Scan for the cell matching the given text and deliver its (X, Y) coordinate at center. 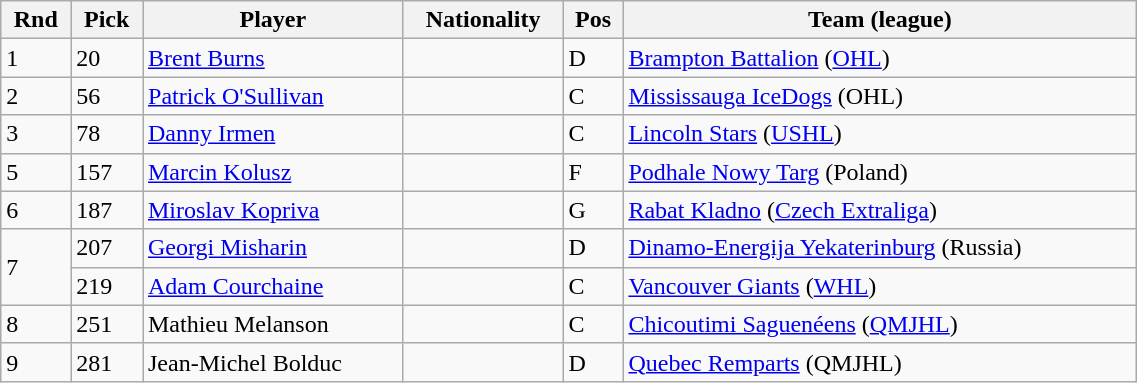
251 (107, 324)
Jean-Michel Bolduc (272, 362)
9 (36, 362)
1 (36, 58)
Nationality (483, 20)
5 (36, 172)
G (593, 210)
281 (107, 362)
Quebec Remparts (QMJHL) (880, 362)
207 (107, 248)
Mathieu Melanson (272, 324)
Georgi Misharin (272, 248)
78 (107, 134)
Lincoln Stars (USHL) (880, 134)
157 (107, 172)
Mississauga IceDogs (OHL) (880, 96)
Patrick O'Sullivan (272, 96)
187 (107, 210)
Chicoutimi Saguenéens (QMJHL) (880, 324)
Vancouver Giants (WHL) (880, 286)
Team (league) (880, 20)
Marcin Kolusz (272, 172)
Player (272, 20)
F (593, 172)
Brampton Battalion (OHL) (880, 58)
Pos (593, 20)
6 (36, 210)
8 (36, 324)
Pick (107, 20)
20 (107, 58)
Miroslav Kopriva (272, 210)
7 (36, 267)
Brent Burns (272, 58)
2 (36, 96)
Dinamo-Energija Yekaterinburg (Russia) (880, 248)
Rabat Kladno (Czech Extraliga) (880, 210)
3 (36, 134)
219 (107, 286)
Danny Irmen (272, 134)
Podhale Nowy Targ (Poland) (880, 172)
56 (107, 96)
Adam Courchaine (272, 286)
Rnd (36, 20)
